Scan for the cell matching the given text and deliver its [x, y] coordinate at center. 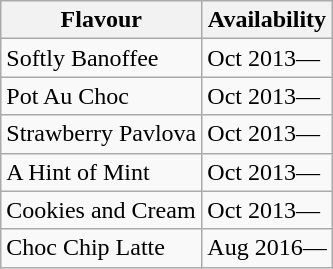
A Hint of Mint [102, 172]
Cookies and Cream [102, 210]
Choc Chip Latte [102, 248]
Availability [267, 20]
Softly Banoffee [102, 58]
Strawberry Pavlova [102, 134]
Flavour [102, 20]
Pot Au Choc [102, 96]
Aug 2016— [267, 248]
